Provide the (x, y) coordinate of the cell's center where the given text is located.  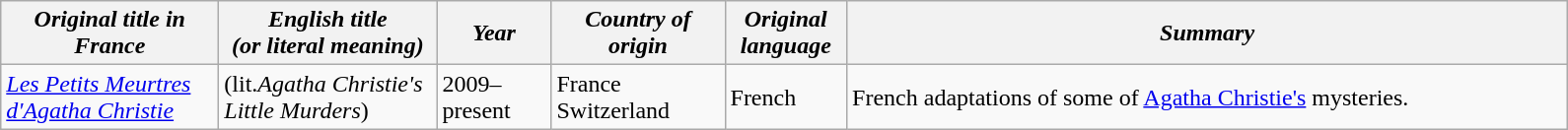
Original title in France (110, 33)
French (786, 97)
French adaptations of some of Agatha Christie's mysteries. (1207, 97)
Original language (786, 33)
FranceSwitzerland (638, 97)
Les Petits Meurtres d'Agatha Christie (110, 97)
English title(or literal meaning) (327, 33)
Country of origin (638, 33)
Year (494, 33)
Summary (1207, 33)
(lit.Agatha Christie's Little Murders) (327, 97)
2009–present (494, 97)
